Determine the (X, Y) coordinate at the center of the cell enclosing the given text.  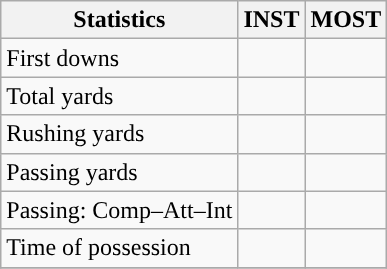
Statistics (120, 20)
Total yards (120, 96)
Time of possession (120, 248)
Passing: Comp–Att–Int (120, 210)
Passing yards (120, 172)
INST (272, 20)
Rushing yards (120, 134)
MOST (346, 20)
First downs (120, 58)
